Output the [X, Y] coordinate of the center of the cell containing the given text.  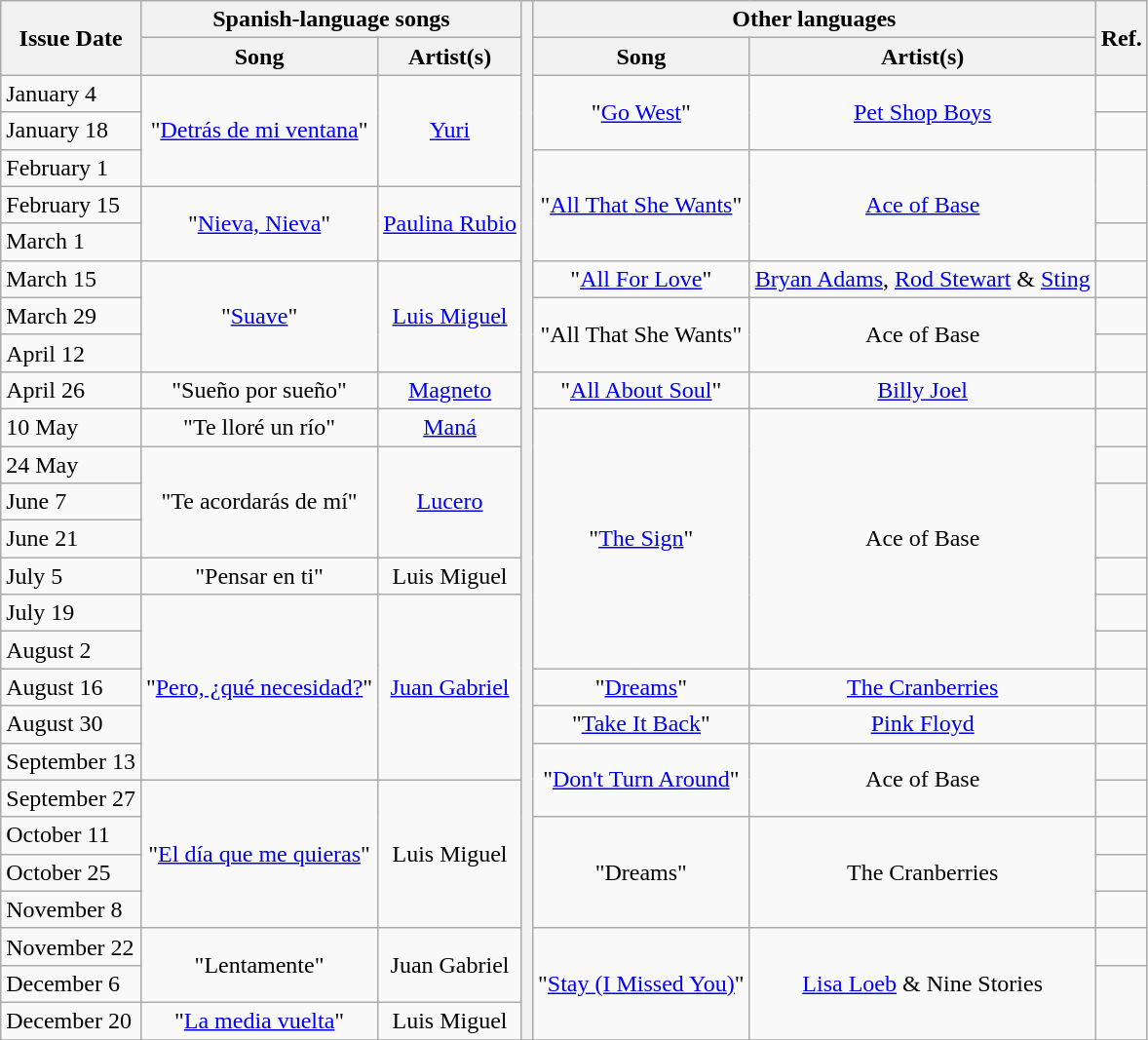
"Don't Turn Around" [641, 780]
November 22 [71, 946]
January 18 [71, 131]
March 15 [71, 279]
Other languages [814, 19]
"Pensar en ti" [259, 576]
Bryan Adams, Rod Stewart & Sting [922, 279]
10 May [71, 427]
July 19 [71, 613]
"Stay (I Missed You)" [641, 983]
24 May [71, 465]
"Sueño por sueño" [259, 390]
March 1 [71, 242]
December 20 [71, 1021]
"All About Soul" [641, 390]
September 13 [71, 761]
December 6 [71, 983]
June 21 [71, 539]
"Take It Back" [641, 724]
September 27 [71, 798]
Pet Shop Boys [922, 112]
Ref. [1121, 38]
"Lentamente" [259, 965]
"Go West" [641, 112]
October 25 [71, 872]
February 1 [71, 168]
"The Sign" [641, 538]
Yuri [450, 131]
November 8 [71, 909]
February 15 [71, 205]
Maná [450, 427]
March 29 [71, 316]
Spanish-language songs [331, 19]
Magneto [450, 390]
Billy Joel [922, 390]
August 30 [71, 724]
August 16 [71, 687]
Paulina Rubio [450, 223]
"Te lloré un río" [259, 427]
January 4 [71, 94]
"Pero, ¿qué necesidad?" [259, 687]
"Detrás de mi ventana" [259, 131]
Issue Date [71, 38]
"La media vuelta" [259, 1021]
Lucero [450, 502]
"All For Love" [641, 279]
"Nieva, Nieva" [259, 223]
July 5 [71, 576]
Lisa Loeb & Nine Stories [922, 983]
"El día que me quieras" [259, 854]
April 26 [71, 390]
"Te acordarás de mí" [259, 502]
October 11 [71, 835]
Pink Floyd [922, 724]
"Suave" [259, 316]
April 12 [71, 353]
June 7 [71, 502]
August 2 [71, 650]
